Output the [x, y] coordinate of the center of the cell containing the given text.  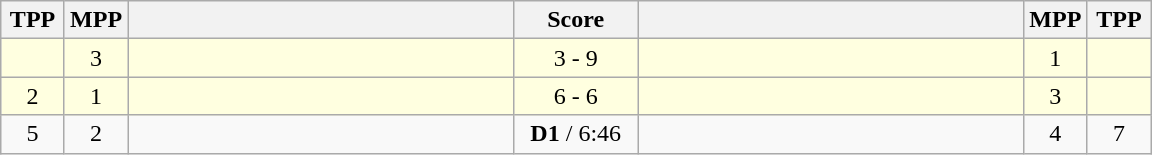
3 - 9 [576, 58]
7 [1119, 134]
5 [33, 134]
6 - 6 [576, 96]
4 [1056, 134]
D1 / 6:46 [576, 134]
Score [576, 20]
